Capture the cell that displays the provided text and extract its [x, y] central coordinate. 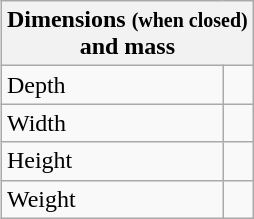
Dimensions (when closed) and mass [127, 34]
Weight [112, 199]
Depth [112, 85]
Height [112, 161]
Width [112, 123]
